Return (X, Y) of the center of cell containing provided text 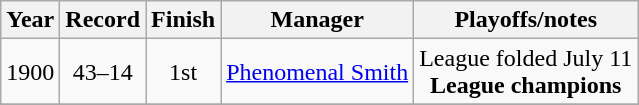
Phenomenal Smith (318, 72)
1900 (30, 72)
43–14 (103, 72)
League folded July 11League champions (526, 72)
Playoffs/notes (526, 20)
Finish (184, 20)
Record (103, 20)
Manager (318, 20)
1st (184, 72)
Year (30, 20)
